Extract the (X, Y) coordinate from the center of the cell holding the provided text.  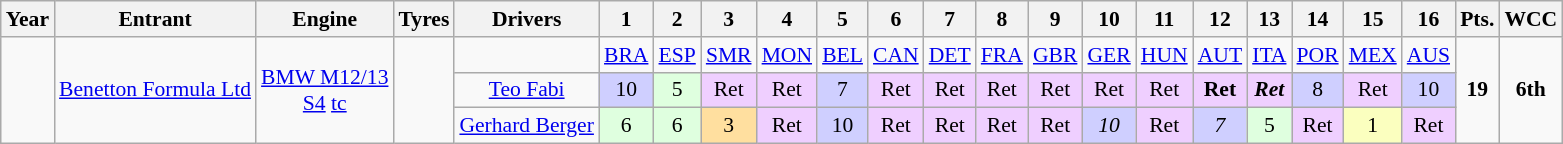
BMW M12/13S4 tc (324, 90)
Teo Fabi (526, 90)
Year (28, 19)
GBR (1056, 55)
Benetton Formula Ltd (155, 90)
Gerhard Berger (526, 126)
Tyres (424, 19)
DET (950, 55)
BEL (842, 55)
6th (1530, 90)
2 (676, 19)
Drivers (526, 19)
WCC (1530, 19)
13 (1269, 19)
9 (1056, 19)
POR (1318, 55)
AUS (1428, 55)
MON (788, 55)
Pts. (1477, 19)
19 (1477, 90)
AUT (1220, 55)
HUN (1164, 55)
11 (1164, 19)
15 (1373, 19)
ESP (676, 55)
MEX (1373, 55)
4 (788, 19)
Engine (324, 19)
12 (1220, 19)
GER (1108, 55)
FRA (1002, 55)
SMR (729, 55)
BRA (626, 55)
ITA (1269, 55)
14 (1318, 19)
Entrant (155, 19)
16 (1428, 19)
CAN (896, 55)
